Capture the cell that displays the provided text and extract its [X, Y] central coordinate. 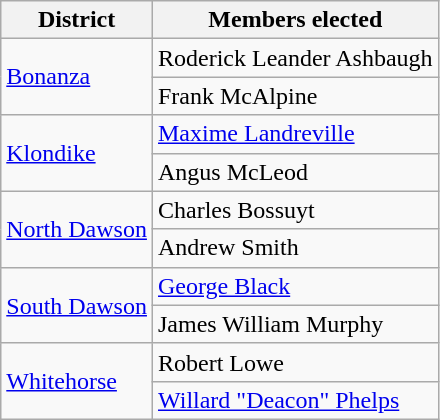
Charles Bossuyt [295, 210]
Maxime Landreville [295, 134]
Members elected [295, 20]
Willard "Deacon" Phelps [295, 400]
George Black [295, 286]
Frank McAlpine [295, 96]
Roderick Leander Ashbaugh [295, 58]
Bonanza [77, 77]
District [77, 20]
South Dawson [77, 305]
Andrew Smith [295, 248]
James William Murphy [295, 324]
Klondike [77, 153]
North Dawson [77, 229]
Robert Lowe [295, 362]
Angus McLeod [295, 172]
Whitehorse [77, 381]
